Return the [x, y] coordinate for the center point of the cell that contains the specified text.  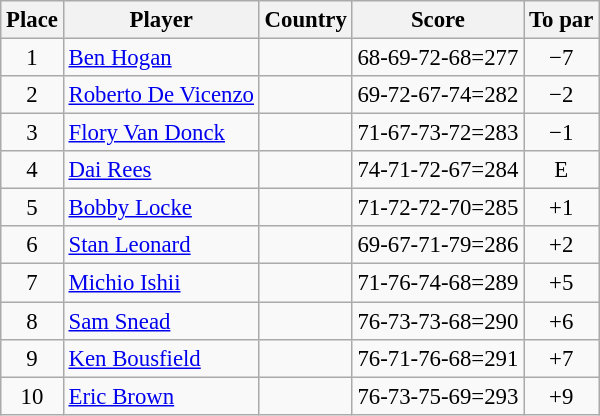
71-72-72-70=285 [438, 208]
2 [32, 95]
Stan Leonard [161, 245]
68-69-72-68=277 [438, 58]
Roberto De Vicenzo [161, 95]
+9 [562, 396]
76-73-73-68=290 [438, 321]
69-67-71-79=286 [438, 245]
+2 [562, 245]
9 [32, 358]
Ben Hogan [161, 58]
5 [32, 208]
Dai Rees [161, 170]
4 [32, 170]
69-72-67-74=282 [438, 95]
7 [32, 283]
Flory Van Donck [161, 133]
−7 [562, 58]
To par [562, 20]
+7 [562, 358]
+6 [562, 321]
6 [32, 245]
+5 [562, 283]
Player [161, 20]
Ken Bousfield [161, 358]
+1 [562, 208]
Place [32, 20]
10 [32, 396]
Eric Brown [161, 396]
3 [32, 133]
−2 [562, 95]
−1 [562, 133]
Country [306, 20]
Bobby Locke [161, 208]
8 [32, 321]
76-71-76-68=291 [438, 358]
Sam Snead [161, 321]
E [562, 170]
71-76-74-68=289 [438, 283]
71-67-73-72=283 [438, 133]
74-71-72-67=284 [438, 170]
Michio Ishii [161, 283]
Score [438, 20]
76-73-75-69=293 [438, 396]
1 [32, 58]
